For the text-containing cell, return its midpoint in (X, Y) coordinate format. 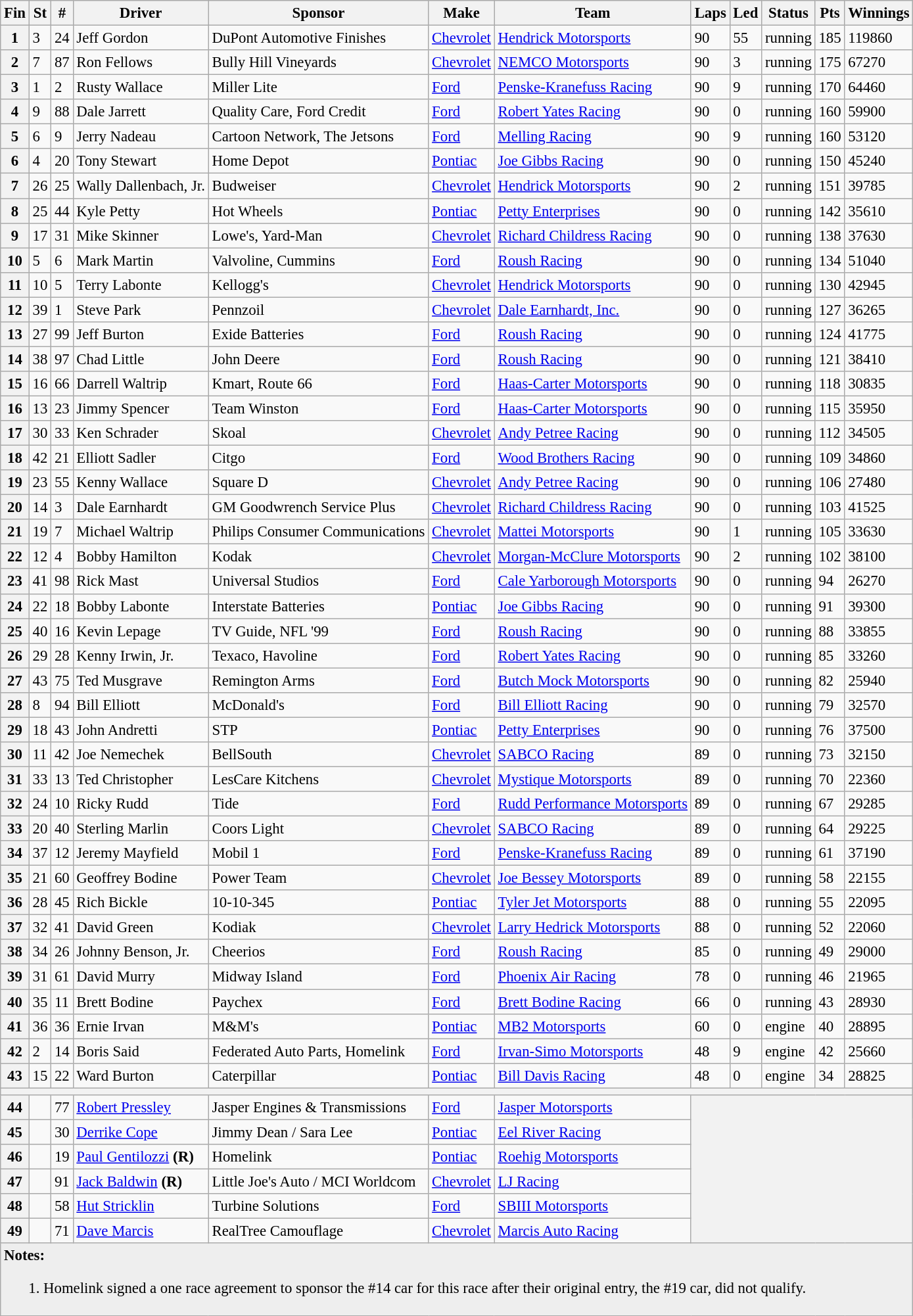
Rich Bickle (141, 903)
SBIII Motorsports (593, 1206)
87 (62, 62)
121 (830, 359)
Federated Auto Parts, Homelink (318, 1051)
Chad Little (141, 359)
39785 (879, 186)
Lowe's, Yard-Man (318, 235)
Budweiser (318, 186)
LJ Racing (593, 1181)
John Deere (318, 359)
Driver (141, 13)
41775 (879, 335)
53120 (879, 137)
22155 (879, 878)
Kenny Wallace (141, 482)
34860 (879, 458)
112 (830, 433)
Wood Brothers Racing (593, 458)
28825 (879, 1075)
38410 (879, 359)
Hot Wheels (318, 211)
Boris Said (141, 1051)
105 (830, 532)
28930 (879, 1002)
Kodak (318, 557)
Dale Earnhardt, Inc. (593, 310)
TV Guide, NFL '99 (318, 631)
Jerry Nadeau (141, 137)
25940 (879, 680)
70 (830, 779)
22060 (879, 928)
103 (830, 507)
Mike Skinner (141, 235)
Paychex (318, 1002)
Bill Davis Racing (593, 1075)
DuPont Automotive Finishes (318, 38)
38100 (879, 557)
34505 (879, 433)
Geoffrey Bodine (141, 878)
Rick Mast (141, 582)
Winnings (879, 13)
Kmart, Route 66 (318, 384)
Hut Stricklin (141, 1206)
Jasper Motorsports (593, 1108)
Roehig Motorsports (593, 1157)
78 (710, 977)
Dale Earnhardt (141, 507)
Marcis Auto Racing (593, 1231)
Square D (318, 482)
37500 (879, 730)
Mystique Motorsports (593, 779)
MB2 Motorsports (593, 1026)
98 (62, 582)
Ricky Rudd (141, 804)
Miller Lite (318, 87)
Dave Marcis (141, 1231)
Ernie Irvan (141, 1026)
Ken Schrader (141, 433)
NEMCO Motorsports (593, 62)
170 (830, 87)
Texaco, Havoline (318, 655)
64 (830, 829)
Joe Nemechek (141, 755)
St (39, 13)
130 (830, 285)
51040 (879, 260)
22095 (879, 903)
Sponsor (318, 13)
Michael Waltrip (141, 532)
102 (830, 557)
Team (593, 13)
124 (830, 335)
Bobby Labonte (141, 606)
Rusty Wallace (141, 87)
Paul Gentilozzi (R) (141, 1157)
Notes:Homelink signed a one race agreement to sponsor the #14 car for this race after their original entry, the #19 car, did not qualify. (457, 1279)
35610 (879, 211)
Jasper Engines & Transmissions (318, 1108)
Valvoline, Cummins (318, 260)
175 (830, 62)
Team Winston (318, 408)
150 (830, 161)
35950 (879, 408)
75 (62, 680)
Larry Hedrick Motorsports (593, 928)
Mattei Motorsports (593, 532)
Brett Bodine Racing (593, 1002)
Ward Burton (141, 1075)
Kodiak (318, 928)
73 (830, 755)
106 (830, 482)
Universal Studios (318, 582)
21965 (879, 977)
David Murry (141, 977)
Terry Labonte (141, 285)
142 (830, 211)
# (62, 13)
32570 (879, 705)
GM Goodwrench Service Plus (318, 507)
29225 (879, 829)
Morgan-McClure Motorsports (593, 557)
119860 (879, 38)
127 (830, 310)
25660 (879, 1051)
Bully Hill Vineyards (318, 62)
Status (789, 13)
Wally Dallenbach, Jr. (141, 186)
Ted Musgrave (141, 680)
33855 (879, 631)
59900 (879, 112)
Cale Yarborough Motorsports (593, 582)
Jack Baldwin (R) (141, 1181)
McDonald's (318, 705)
Robert Pressley (141, 1108)
22360 (879, 779)
Pennzoil (318, 310)
134 (830, 260)
Jeff Burton (141, 335)
42945 (879, 285)
Bill Elliott Racing (593, 705)
138 (830, 235)
Tyler Jet Motorsports (593, 903)
37190 (879, 853)
Exide Batteries (318, 335)
37630 (879, 235)
Skoal (318, 433)
28895 (879, 1026)
Dale Jarrett (141, 112)
David Green (141, 928)
30835 (879, 384)
Joe Bessey Motorsports (593, 878)
Citgo (318, 458)
Jeff Gordon (141, 38)
LesCare Kitchens (318, 779)
Johnny Benson, Jr. (141, 952)
Kenny Irwin, Jr. (141, 655)
M&M's (318, 1026)
Bill Elliott (141, 705)
36265 (879, 310)
Bobby Hamilton (141, 557)
97 (62, 359)
Derrike Cope (141, 1132)
118 (830, 384)
Ron Fellows (141, 62)
71 (62, 1231)
115 (830, 408)
Tony Stewart (141, 161)
BellSouth (318, 755)
77 (62, 1108)
Little Joe's Auto / MCI Worldcom (318, 1181)
67270 (879, 62)
151 (830, 186)
Cheerios (318, 952)
47 (15, 1181)
Brett Bodine (141, 1002)
Kellogg's (318, 285)
Pts (830, 13)
Power Team (318, 878)
Jimmy Dean / Sara Lee (318, 1132)
John Andretti (141, 730)
Philips Consumer Communications (318, 532)
Led (745, 13)
Eel River Racing (593, 1132)
39300 (879, 606)
33630 (879, 532)
Remington Arms (318, 680)
Jeremy Mayfield (141, 853)
109 (830, 458)
Caterpillar (318, 1075)
Quality Care, Ford Credit (318, 112)
STP (318, 730)
Mark Martin (141, 260)
Homelink (318, 1157)
79 (830, 705)
185 (830, 38)
29000 (879, 952)
Jimmy Spencer (141, 408)
Steve Park (141, 310)
Butch Mock Motorsports (593, 680)
Coors Light (318, 829)
67 (830, 804)
27480 (879, 482)
52 (830, 928)
99 (62, 335)
33260 (879, 655)
82 (830, 680)
Cartoon Network, The Jetsons (318, 137)
Make (461, 13)
41525 (879, 507)
26270 (879, 582)
Tide (318, 804)
Kyle Petty (141, 211)
76 (830, 730)
Melling Racing (593, 137)
Sterling Marlin (141, 829)
Phoenix Air Racing (593, 977)
Irvan-Simo Motorsports (593, 1051)
Midway Island (318, 977)
64460 (879, 87)
RealTree Camouflage (318, 1231)
45240 (879, 161)
Elliott Sadler (141, 458)
Darrell Waltrip (141, 384)
Mobil 1 (318, 853)
Turbine Solutions (318, 1206)
Kevin Lepage (141, 631)
Interstate Batteries (318, 606)
Ted Christopher (141, 779)
Laps (710, 13)
Rudd Performance Motorsports (593, 804)
29285 (879, 804)
Fin (15, 13)
Home Depot (318, 161)
10-10-345 (318, 903)
32150 (879, 755)
